Scan for the cell matching the given text and deliver its (X, Y) coordinate at center. 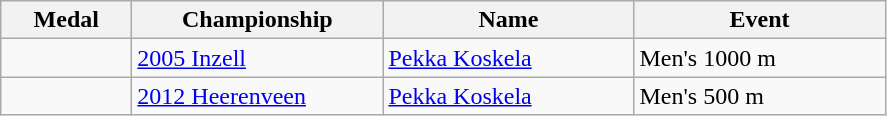
2012 Heerenveen (258, 96)
Men's 500 m (760, 96)
Men's 1000 m (760, 58)
Event (760, 20)
Championship (258, 20)
Name (508, 20)
Medal (66, 20)
2005 Inzell (258, 58)
